Extract the [x, y] coordinate from the center of the cell holding the provided text.  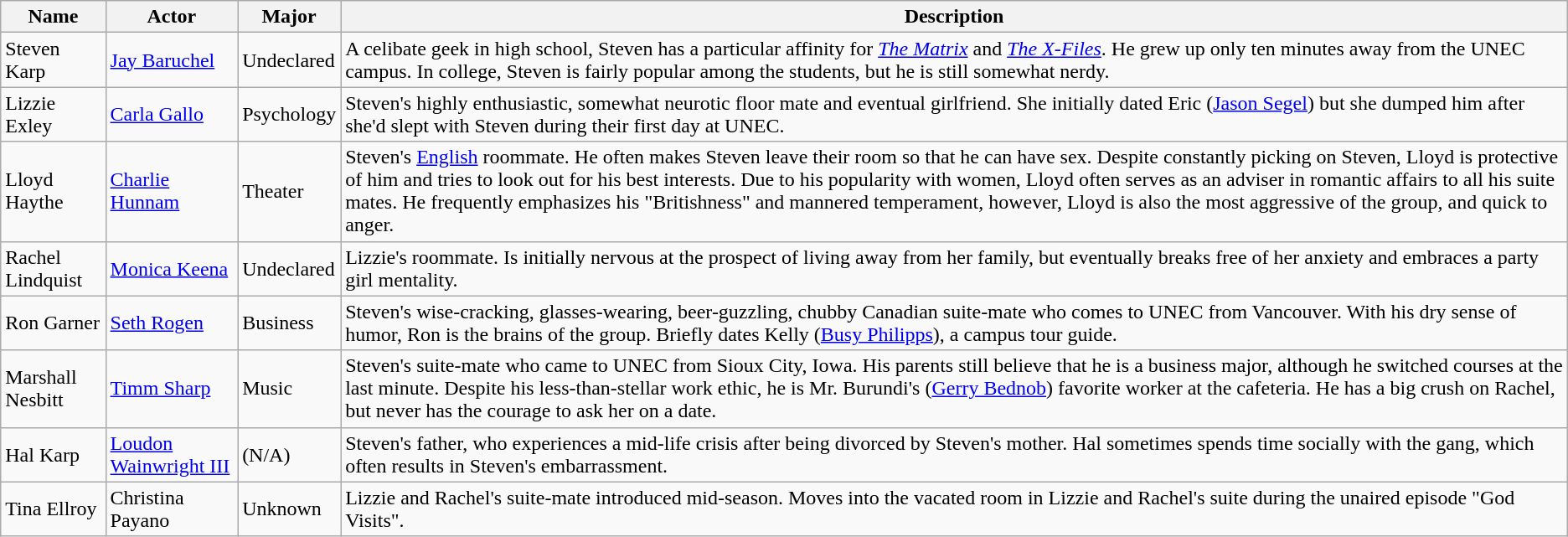
Rachel Lindquist [54, 268]
Seth Rogen [172, 323]
Name [54, 17]
Christina Payano [172, 509]
Timm Sharp [172, 389]
Jay Baruchel [172, 60]
Actor [172, 17]
Tina Ellroy [54, 509]
Loudon Wainwright III [172, 454]
Monica Keena [172, 268]
Business [290, 323]
(N/A) [290, 454]
Unknown [290, 509]
Charlie Hunnam [172, 191]
Lloyd Haythe [54, 191]
Psychology [290, 114]
Hal Karp [54, 454]
Lizzie Exley [54, 114]
Description [955, 17]
Major [290, 17]
Steven Karp [54, 60]
Theater [290, 191]
Carla Gallo [172, 114]
Music [290, 389]
Marshall Nesbitt [54, 389]
Ron Garner [54, 323]
